Identify which cell holds the provided text, then report its (x, y) central coordinate. 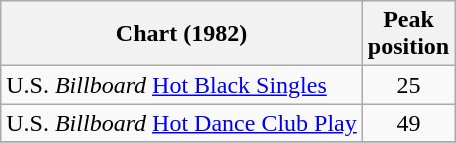
25 (408, 85)
Peakposition (408, 34)
U.S. Billboard Hot Dance Club Play (182, 123)
49 (408, 123)
Chart (1982) (182, 34)
U.S. Billboard Hot Black Singles (182, 85)
